Detect which cell encompasses the target text, then output its (X, Y) center coordinate. 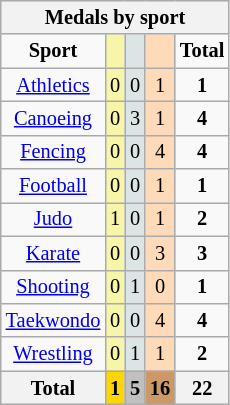
Medals by sport (115, 17)
5 (135, 388)
Judo (54, 219)
Canoeing (54, 118)
Sport (54, 51)
Fencing (54, 152)
Wrestling (54, 354)
Athletics (54, 85)
Football (54, 186)
Taekwondo (54, 320)
22 (202, 388)
16 (160, 388)
Karate (54, 253)
Shooting (54, 287)
